Identify which cell holds the provided text, then report its (x, y) central coordinate. 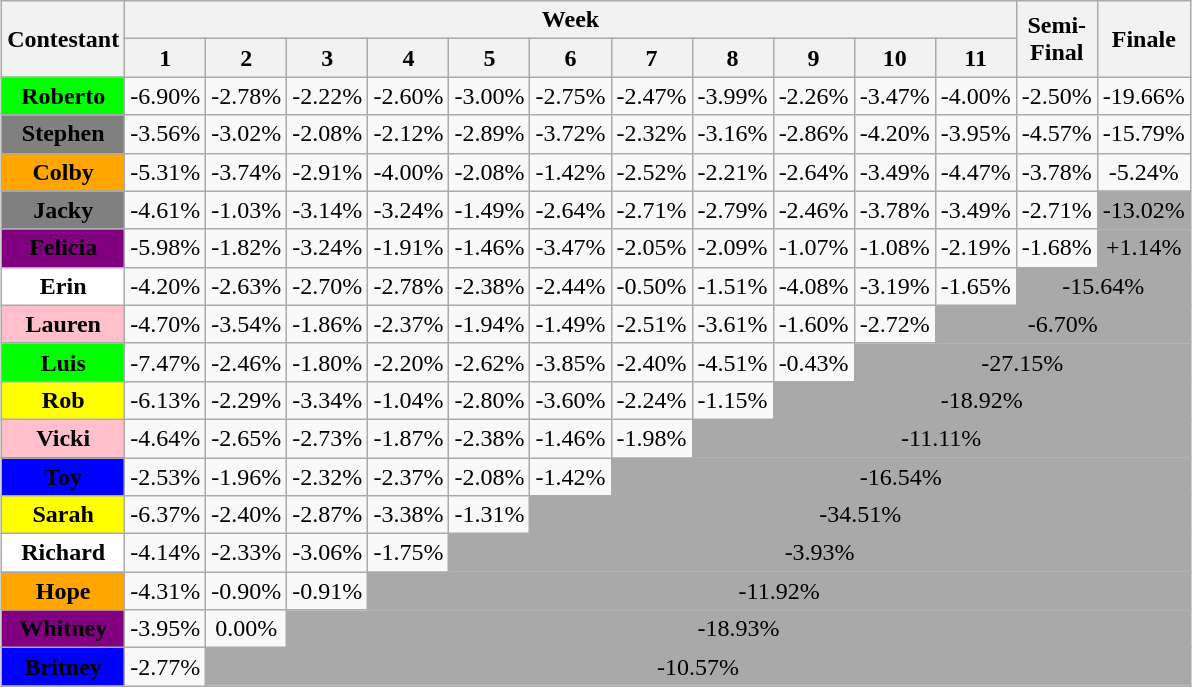
-2.05% (652, 248)
-3.93% (820, 553)
-3.34% (328, 400)
-3.60% (570, 400)
-2.22% (328, 96)
-4.14% (166, 553)
-0.50% (652, 286)
8 (732, 58)
-1.75% (408, 553)
-11.11% (941, 438)
-4.70% (166, 324)
-3.14% (328, 210)
-16.54% (900, 477)
-4.47% (976, 172)
-34.51% (860, 515)
Hope (64, 591)
-2.77% (166, 667)
7 (652, 58)
-3.56% (166, 134)
-2.33% (246, 553)
-2.91% (328, 172)
Vicki (64, 438)
-2.20% (408, 362)
-3.72% (570, 134)
-1.04% (408, 400)
-2.26% (814, 96)
Whitney (64, 629)
-4.51% (732, 362)
Erin (64, 286)
-2.24% (652, 400)
-4.31% (166, 591)
0.00% (246, 629)
-2.44% (570, 286)
-1.68% (1056, 248)
-19.66% (1144, 96)
-1.87% (408, 438)
-2.09% (732, 248)
Toy (64, 477)
-1.31% (490, 515)
Finale (1144, 39)
Week (571, 20)
-2.87% (328, 515)
-1.51% (732, 286)
Sarah (64, 515)
-2.63% (246, 286)
-5.31% (166, 172)
11 (976, 58)
3 (328, 58)
9 (814, 58)
-13.02% (1144, 210)
-2.19% (976, 248)
Semi-Final (1056, 39)
-11.92% (779, 591)
-7.47% (166, 362)
-3.38% (408, 515)
-1.96% (246, 477)
-1.07% (814, 248)
-15.79% (1144, 134)
-10.57% (698, 667)
-2.12% (408, 134)
-4.57% (1056, 134)
-1.03% (246, 210)
Lauren (64, 324)
4 (408, 58)
Contestant (64, 39)
-1.98% (652, 438)
-3.06% (328, 553)
-2.52% (652, 172)
-15.64% (1103, 286)
-3.02% (246, 134)
Britney (64, 667)
Richard (64, 553)
-3.85% (570, 362)
-3.99% (732, 96)
-2.70% (328, 286)
-2.73% (328, 438)
1 (166, 58)
6 (570, 58)
-2.21% (732, 172)
-5.98% (166, 248)
2 (246, 58)
-18.92% (982, 400)
-3.61% (732, 324)
-2.72% (894, 324)
-2.75% (570, 96)
-3.54% (246, 324)
-1.65% (976, 286)
-2.50% (1056, 96)
-1.91% (408, 248)
Colby (64, 172)
-2.89% (490, 134)
-2.79% (732, 210)
-6.13% (166, 400)
-27.15% (1022, 362)
-3.19% (894, 286)
-0.43% (814, 362)
-1.15% (732, 400)
-2.29% (246, 400)
Stephen (64, 134)
-5.24% (1144, 172)
-2.60% (408, 96)
-1.80% (328, 362)
-2.47% (652, 96)
10 (894, 58)
-4.64% (166, 438)
-1.86% (328, 324)
-1.82% (246, 248)
-3.00% (490, 96)
-6.90% (166, 96)
-1.08% (894, 248)
-6.37% (166, 515)
-0.91% (328, 591)
5 (490, 58)
-2.65% (246, 438)
-2.80% (490, 400)
-1.94% (490, 324)
-2.86% (814, 134)
-3.16% (732, 134)
-2.51% (652, 324)
-2.62% (490, 362)
-2.53% (166, 477)
+1.14% (1144, 248)
-18.93% (739, 629)
Roberto (64, 96)
-4.61% (166, 210)
Jacky (64, 210)
Rob (64, 400)
Luis (64, 362)
-4.08% (814, 286)
-0.90% (246, 591)
Felicia (64, 248)
-6.70% (1062, 324)
-1.60% (814, 324)
-3.74% (246, 172)
